Identify which cell holds the provided text, then report its [x, y] central coordinate. 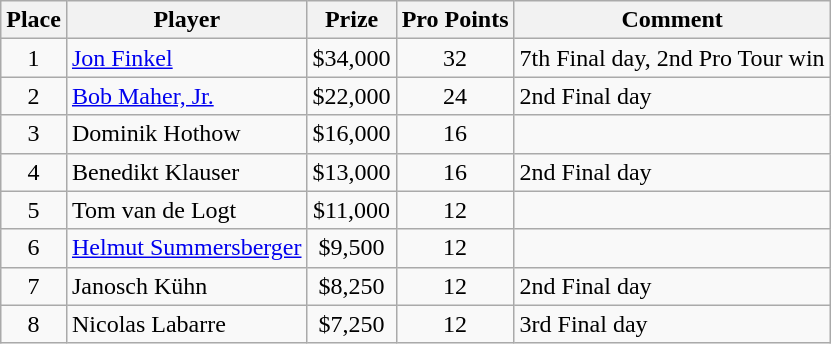
6 [34, 248]
32 [455, 58]
Bob Maher, Jr. [186, 96]
24 [455, 96]
7 [34, 286]
Comment [672, 20]
1 [34, 58]
8 [34, 324]
3rd Final day [672, 324]
Dominik Hothow [186, 134]
Player [186, 20]
Benedikt Klauser [186, 172]
Helmut Summersberger [186, 248]
$7,250 [352, 324]
7th Final day, 2nd Pro Tour win [672, 58]
$8,250 [352, 286]
2 [34, 96]
$22,000 [352, 96]
Place [34, 20]
Tom van de Logt [186, 210]
4 [34, 172]
$16,000 [352, 134]
$9,500 [352, 248]
$34,000 [352, 58]
Pro Points [455, 20]
Nicolas Labarre [186, 324]
5 [34, 210]
Prize [352, 20]
Janosch Kühn [186, 286]
Jon Finkel [186, 58]
$13,000 [352, 172]
$11,000 [352, 210]
3 [34, 134]
